Locate the cell with the specified text and output its [X, Y] center coordinate. 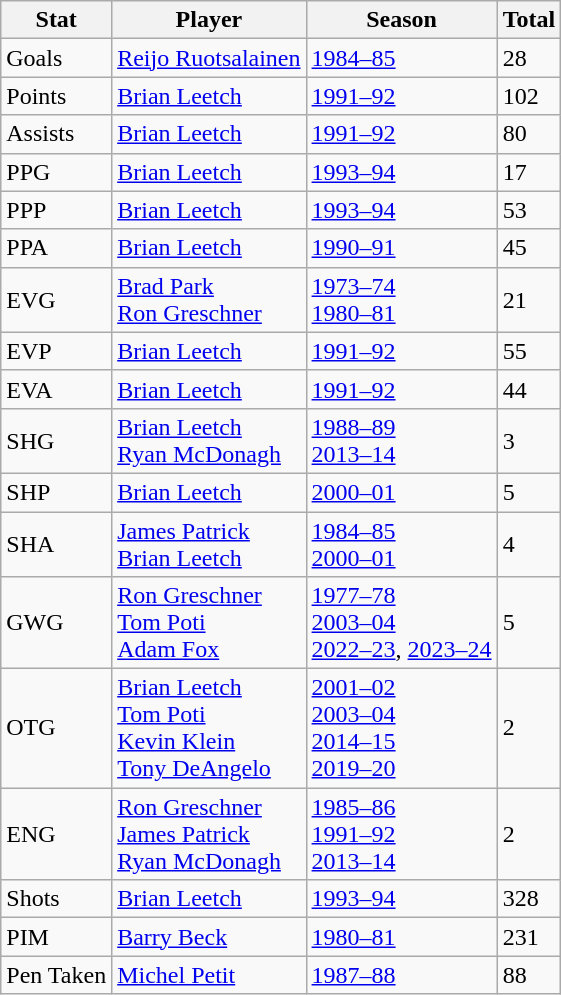
1987–88 [402, 975]
231 [529, 937]
OTG [56, 728]
Shots [56, 899]
53 [529, 210]
Assists [56, 134]
1984–85 [402, 58]
80 [529, 134]
2000–01 [402, 492]
88 [529, 975]
2001–022003–042014–152019–20 [402, 728]
PPA [56, 248]
1984–852000–01 [402, 544]
ENG [56, 834]
55 [529, 351]
Brian LeetchTom PotiKevin KleinTony DeAngelo [209, 728]
28 [529, 58]
1985–861991–922013–14 [402, 834]
45 [529, 248]
44 [529, 389]
Player [209, 20]
17 [529, 172]
1980–81 [402, 937]
SHP [56, 492]
EVG [56, 300]
Pen Taken [56, 975]
SHG [56, 440]
Ron GreschnerJames PatrickRyan McDonagh [209, 834]
102 [529, 96]
EVA [56, 389]
Michel Petit [209, 975]
Stat [56, 20]
328 [529, 899]
4 [529, 544]
1988–892013–14 [402, 440]
Brian LeetchRyan McDonagh [209, 440]
21 [529, 300]
3 [529, 440]
PPG [56, 172]
1990–91 [402, 248]
Season [402, 20]
Total [529, 20]
Reijo Ruotsalainen [209, 58]
1977–782003–042022–23, 2023–24 [402, 623]
Goals [56, 58]
Brad ParkRon Greschner [209, 300]
SHA [56, 544]
Barry Beck [209, 937]
James PatrickBrian Leetch [209, 544]
PPP [56, 210]
GWG [56, 623]
Points [56, 96]
EVP [56, 351]
1973–741980–81 [402, 300]
Ron GreschnerTom PotiAdam Fox [209, 623]
PIM [56, 937]
